Search for the cell housing the specified text and yield its (x, y) center coordinate. 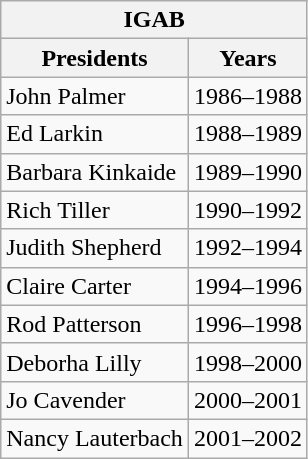
1992–1994 (248, 248)
Judith Shepherd (95, 248)
1990–1992 (248, 210)
Jo Cavender (95, 400)
Rich Tiller (95, 210)
Rod Patterson (95, 324)
1994–1996 (248, 286)
IGAB (154, 20)
Barbara Kinkaide (95, 172)
Ed Larkin (95, 134)
2001–2002 (248, 438)
1986–1988 (248, 96)
Presidents (95, 58)
2000–2001 (248, 400)
1998–2000 (248, 362)
1996–1998 (248, 324)
John Palmer (95, 96)
Years (248, 58)
Claire Carter (95, 286)
1988–1989 (248, 134)
1989–1990 (248, 172)
Nancy Lauterbach (95, 438)
Deborha Lilly (95, 362)
